Find where the given text appears and provide that cell's center as (X, Y) coordinate. 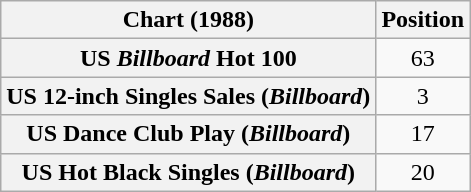
US Dance Club Play (Billboard) (188, 134)
3 (423, 96)
17 (423, 134)
Chart (1988) (188, 20)
20 (423, 172)
Position (423, 20)
US Hot Black Singles (Billboard) (188, 172)
US Billboard Hot 100 (188, 58)
63 (423, 58)
US 12-inch Singles Sales (Billboard) (188, 96)
